Return the [x, y] coordinate for the center point of the cell that contains the specified text.  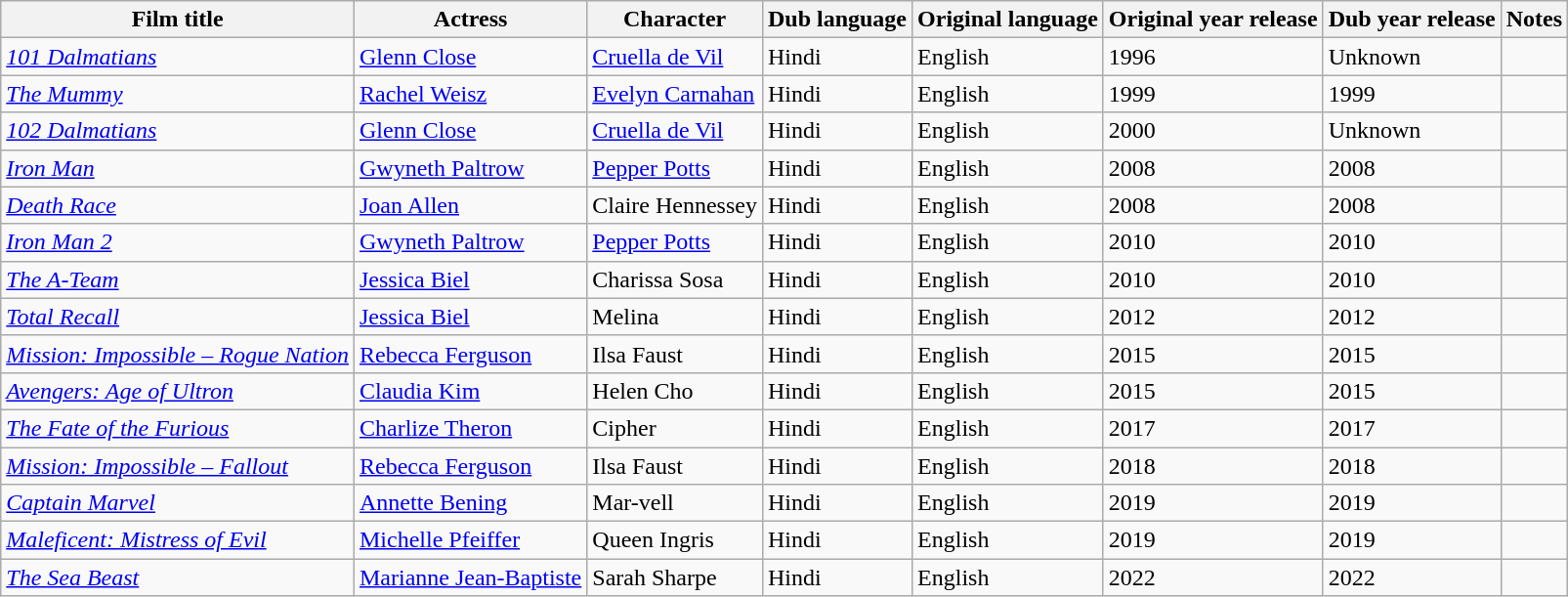
Michelle Pfeiffer [470, 540]
2000 [1213, 131]
Claudia Kim [470, 391]
Death Race [178, 205]
Iron Man [178, 168]
Joan Allen [470, 205]
Dub year release [1412, 20]
Sarah Sharpe [675, 577]
Character [675, 20]
The Sea Beast [178, 577]
Maleficent: Mistress of Evil [178, 540]
Original year release [1213, 20]
101 Dalmatians [178, 57]
Notes [1534, 20]
The A-Team [178, 279]
1996 [1213, 57]
Melina [675, 317]
Mar-vell [675, 503]
Helen Cho [675, 391]
102 Dalmatians [178, 131]
The Fate of the Furious [178, 428]
Evelyn Carnahan [675, 94]
Film title [178, 20]
Marianne Jean-Baptiste [470, 577]
Claire Hennessey [675, 205]
Total Recall [178, 317]
Annette Bening [470, 503]
Original language [1008, 20]
Mission: Impossible – Fallout [178, 466]
Actress [470, 20]
Queen Ingris [675, 540]
Charlize Theron [470, 428]
Mission: Impossible – Rogue Nation [178, 354]
Rachel Weisz [470, 94]
The Mummy [178, 94]
Avengers: Age of Ultron [178, 391]
Iron Man 2 [178, 242]
Dub language [836, 20]
Charissa Sosa [675, 279]
Captain Marvel [178, 503]
Cipher [675, 428]
